Search for the cell housing the specified text and yield its [x, y] center coordinate. 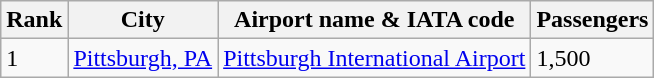
Airport name & IATA code [374, 20]
Pittsburgh, PA [143, 58]
Rank [34, 20]
1 [34, 58]
Pittsburgh International Airport [374, 58]
City [143, 20]
1,500 [592, 58]
Passengers [592, 20]
